Extract the [X, Y] coordinate from the center of the cell holding the provided text.  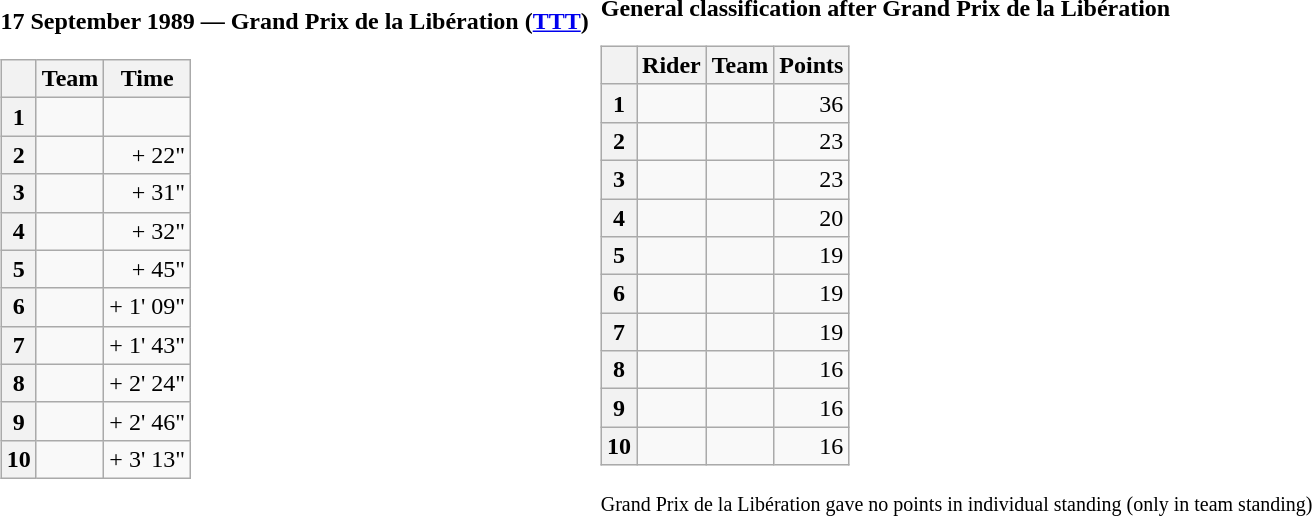
+ 22" [148, 155]
20 [812, 217]
36 [812, 103]
Time [148, 79]
+ 3' 13" [148, 459]
+ 32" [148, 231]
+ 45" [148, 269]
+ 1' 43" [148, 345]
Points [812, 65]
+ 2' 46" [148, 421]
+ 31" [148, 193]
Rider [672, 65]
+ 1' 09" [148, 307]
+ 2' 24" [148, 383]
